Output the [x, y] coordinate of the center of the cell containing the given text.  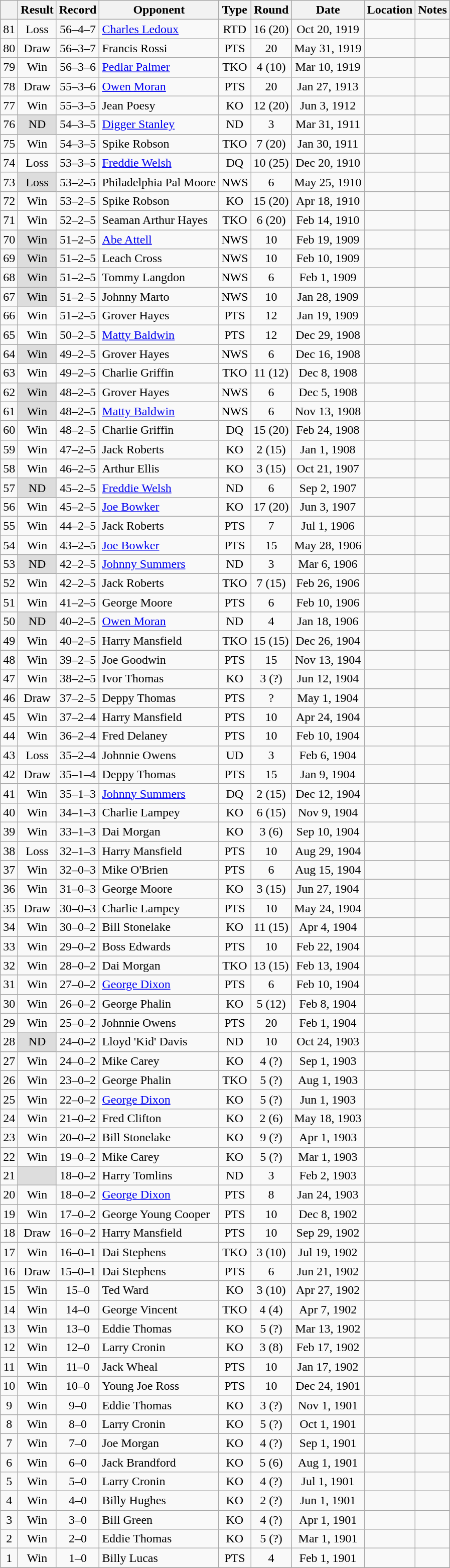
32–0–3 [78, 870]
Sep 29, 1902 [328, 1233]
19 [9, 1214]
Jan 17, 1902 [328, 1367]
Apr 4, 1904 [328, 927]
Result [37, 10]
Type [235, 10]
Billy Lucas [159, 1558]
Tommy Langdon [159, 278]
23–0–2 [78, 1080]
Pedlar Palmer [159, 67]
May 28, 1906 [328, 545]
Mar 31, 1911 [328, 125]
5 (12) [271, 1004]
Harry Tomlins [159, 1176]
49 [9, 641]
47–2–5 [78, 449]
39–2–5 [78, 660]
15–0 [78, 1290]
Feb 1, 1901 [328, 1558]
May 31, 1919 [328, 48]
Jun 1, 1903 [328, 1099]
31 [9, 985]
7 (20) [271, 144]
25–0–2 [78, 1023]
38 [9, 851]
80 [9, 48]
Aug 29, 1904 [328, 851]
Feb 24, 1908 [328, 430]
33–1–3 [78, 831]
Apr 27, 1902 [328, 1290]
Jul 1, 1901 [328, 1482]
61 [9, 411]
Young Joe Ross [159, 1386]
Feb 2, 1903 [328, 1176]
42 [9, 774]
RTD [235, 29]
Round [271, 10]
67 [9, 297]
81 [9, 29]
9 [9, 1405]
29 [9, 1023]
3 (6) [271, 831]
Apr 1, 1901 [328, 1520]
1–0 [78, 1558]
Dec 12, 1904 [328, 793]
Oct 21, 1907 [328, 468]
Fred Clifton [159, 1118]
Location [390, 10]
25 [9, 1099]
Sep 10, 1904 [328, 831]
5 (6) [271, 1463]
6 (20) [271, 220]
Feb 17, 1902 [328, 1348]
12–0 [78, 1348]
Dec 16, 1908 [328, 354]
2 (6) [271, 1118]
2 (?) [271, 1501]
Apr 7, 1902 [328, 1309]
Feb 10, 1909 [328, 259]
Nov 9, 1904 [328, 812]
37–2–5 [78, 698]
17 [9, 1252]
54 [9, 545]
40 [9, 812]
8–0 [78, 1424]
19–0–2 [78, 1156]
Feb 14, 1910 [328, 220]
Ted Ward [159, 1290]
30–0–2 [78, 927]
35–1–4 [78, 774]
24 [9, 1118]
Record [78, 10]
37 [9, 870]
Leach Cross [159, 259]
May 25, 1910 [328, 182]
5 [9, 1482]
13 (15) [271, 966]
9–0 [78, 1405]
Mar 13, 1902 [328, 1329]
Oct 24, 1903 [328, 1042]
Notes [432, 10]
Billy Hughes [159, 1501]
Bill Green [159, 1520]
Jan 27, 1913 [328, 86]
79 [9, 67]
Aug 1, 1901 [328, 1463]
65 [9, 335]
27–0–2 [78, 985]
3–0 [78, 1520]
13–0 [78, 1329]
13 [9, 1329]
73 [9, 182]
Fred Delaney [159, 736]
Jul 1, 1906 [328, 526]
71 [9, 220]
Mar 1, 1901 [328, 1539]
10–0 [78, 1386]
18 [9, 1233]
Nov 1, 1901 [328, 1405]
74 [9, 163]
Jack Brandford [159, 1463]
Francis Rossi [159, 48]
Jan 28, 1909 [328, 297]
Arthur Ellis [159, 468]
Mike O'Brien [159, 870]
Apr 18, 1910 [328, 201]
70 [9, 239]
46–2–5 [78, 468]
Jun 12, 1904 [328, 679]
Joe Goodwin [159, 660]
Dec 5, 1908 [328, 392]
12 (20) [271, 105]
48 [9, 660]
Sep 1, 1903 [328, 1061]
66 [9, 316]
55 [9, 526]
Jun 27, 1904 [328, 889]
53 [9, 564]
44–2–5 [78, 526]
37–2–4 [78, 717]
69 [9, 259]
62 [9, 392]
Jan 1, 1908 [328, 449]
11 (15) [271, 927]
Digger Stanley [159, 125]
Jan 9, 1904 [328, 774]
27 [9, 1061]
Seaman Arthur Hayes [159, 220]
56–4–7 [78, 29]
Philadelphia Pal Moore [159, 182]
68 [9, 278]
22–0–2 [78, 1099]
36–2–4 [78, 736]
77 [9, 105]
4 (4) [271, 1309]
35–1–3 [78, 793]
Feb 6, 1904 [328, 755]
? [271, 698]
Lloyd 'Kid' Davis [159, 1042]
Jan 19, 1909 [328, 316]
43–2–5 [78, 545]
5–0 [78, 1482]
16–0–1 [78, 1252]
55–3–6 [78, 86]
43 [9, 755]
Jan 18, 1906 [328, 622]
Jan 30, 1911 [328, 144]
4 (10) [271, 67]
60 [9, 430]
28–0–2 [78, 966]
George Young Cooper [159, 1214]
45 [9, 717]
21 [9, 1176]
Jun 3, 1907 [328, 507]
53–3–5 [78, 163]
30–0–3 [78, 908]
78 [9, 86]
33 [9, 946]
Jun 1, 1901 [328, 1501]
11 [9, 1367]
Dec 8, 1908 [328, 373]
6 (15) [271, 812]
Feb 19, 1909 [328, 239]
Apr 24, 1904 [328, 717]
75 [9, 144]
Abe Attell [159, 239]
Johnny Marto [159, 297]
72 [9, 201]
17–0–2 [78, 1214]
3 (8) [271, 1348]
55–3–5 [78, 105]
51 [9, 602]
Dec 24, 1901 [328, 1386]
Ivor Thomas [159, 679]
Jean Poesy [159, 105]
Nov 13, 1908 [328, 411]
30 [9, 1004]
36 [9, 889]
14–0 [78, 1309]
41 [9, 793]
Feb 13, 1904 [328, 966]
Opponent [159, 10]
Dec 26, 1904 [328, 641]
Jun 21, 1902 [328, 1271]
26–0–2 [78, 1004]
Jun 3, 1912 [328, 105]
57 [9, 488]
May 18, 1903 [328, 1118]
7–0 [78, 1443]
Aug 1, 1903 [328, 1080]
23 [9, 1137]
15–0–1 [78, 1271]
Aug 15, 1904 [328, 870]
44 [9, 736]
16 (20) [271, 29]
56–3–7 [78, 48]
May 24, 1904 [328, 908]
56 [9, 507]
Jul 19, 1902 [328, 1252]
17 (20) [271, 507]
Oct 1, 1901 [328, 1424]
Dec 8, 1902 [328, 1214]
47 [9, 679]
Feb 26, 1906 [328, 583]
28 [9, 1042]
George Vincent [159, 1309]
46 [9, 698]
22 [9, 1156]
UD [235, 755]
38–2–5 [78, 679]
59 [9, 449]
64 [9, 354]
9 (?) [271, 1137]
29–0–2 [78, 946]
31–0–3 [78, 889]
Boss Edwards [159, 946]
32 [9, 966]
4–0 [78, 1501]
76 [9, 125]
Mar 10, 1919 [328, 67]
10 (25) [271, 163]
Oct 20, 1919 [328, 29]
Jack Wheal [159, 1367]
May 1, 1904 [328, 698]
7 (15) [271, 583]
6–0 [78, 1463]
21–0–2 [78, 1118]
1 [9, 1558]
34 [9, 927]
Feb 8, 1904 [328, 1004]
56–3–6 [78, 67]
Apr 1, 1903 [328, 1137]
35 [9, 908]
16 [9, 1271]
2 [9, 1539]
58 [9, 468]
34–1–3 [78, 812]
Jan 24, 1903 [328, 1195]
32–1–3 [78, 851]
Joe Morgan [159, 1443]
Sep 1, 1901 [328, 1443]
26 [9, 1080]
15 (15) [271, 641]
16–0–2 [78, 1233]
52 [9, 583]
Nov 13, 1904 [328, 660]
41–2–5 [78, 602]
Charles Ledoux [159, 29]
Feb 1, 1909 [328, 278]
Dec 29, 1908 [328, 335]
Date [328, 10]
2–0 [78, 1539]
Sep 2, 1907 [328, 488]
Feb 22, 1904 [328, 946]
11–0 [78, 1367]
35–2–4 [78, 755]
39 [9, 831]
Feb 1, 1904 [328, 1023]
Feb 10, 1906 [328, 602]
52–2–5 [78, 220]
14 [9, 1309]
20–0–2 [78, 1137]
Mar 6, 1906 [328, 564]
11 (12) [271, 373]
Mar 1, 1903 [328, 1156]
50 [9, 622]
50–2–5 [78, 335]
Dec 20, 1910 [328, 163]
63 [9, 373]
